Return the [X, Y] coordinate for the center point of the cell that contains the specified text.  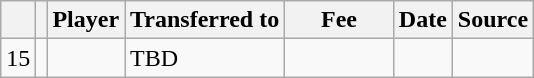
Fee [340, 20]
Transferred to [205, 20]
Date [422, 20]
TBD [205, 58]
Player [86, 20]
15 [18, 58]
Source [492, 20]
